Capture the cell that displays the provided text and extract its [x, y] central coordinate. 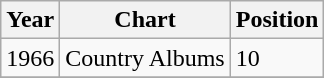
Year [30, 20]
1966 [30, 58]
Country Albums [145, 58]
10 [277, 58]
Chart [145, 20]
Position [277, 20]
